From the cell containing the given text, extract its center point as (X, Y) coordinate. 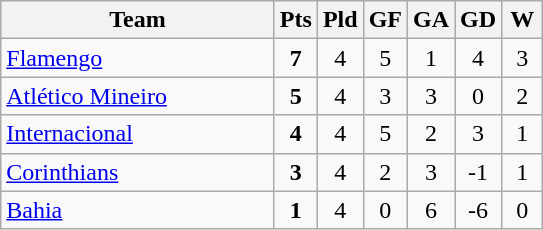
Corinthians (138, 172)
Internacional (138, 134)
Pld (340, 20)
6 (432, 210)
Team (138, 20)
Bahia (138, 210)
W (522, 20)
GA (432, 20)
Atlético Mineiro (138, 96)
Pts (296, 20)
7 (296, 58)
Flamengo (138, 58)
GF (385, 20)
-6 (478, 210)
GD (478, 20)
-1 (478, 172)
